Search for the cell housing the specified text and yield its (x, y) center coordinate. 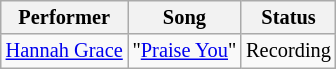
Recording (288, 51)
Song (185, 17)
"Praise You" (185, 51)
Performer (64, 17)
Hannah Grace (64, 51)
Status (288, 17)
